Provide the [x, y] coordinate of the cell's center where the given text is located.  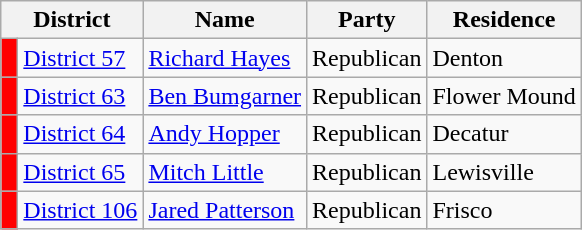
Andy Hopper [225, 134]
District [72, 20]
Mitch Little [225, 172]
Decatur [504, 134]
District 64 [80, 134]
Lewisville [504, 172]
Denton [504, 58]
District 57 [80, 58]
Name [225, 20]
Richard Hayes [225, 58]
Flower Mound [504, 96]
District 63 [80, 96]
Frisco [504, 210]
Ben Bumgarner [225, 96]
District 106 [80, 210]
Jared Patterson [225, 210]
District 65 [80, 172]
Party [367, 20]
Residence [504, 20]
